Capture the cell that displays the provided text and extract its [X, Y] central coordinate. 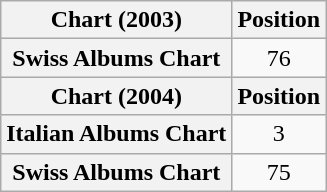
76 [279, 58]
Chart (2003) [116, 20]
Chart (2004) [116, 96]
3 [279, 134]
Italian Albums Chart [116, 134]
75 [279, 172]
